From the cell containing the given text, extract its center point as [X, Y] coordinate. 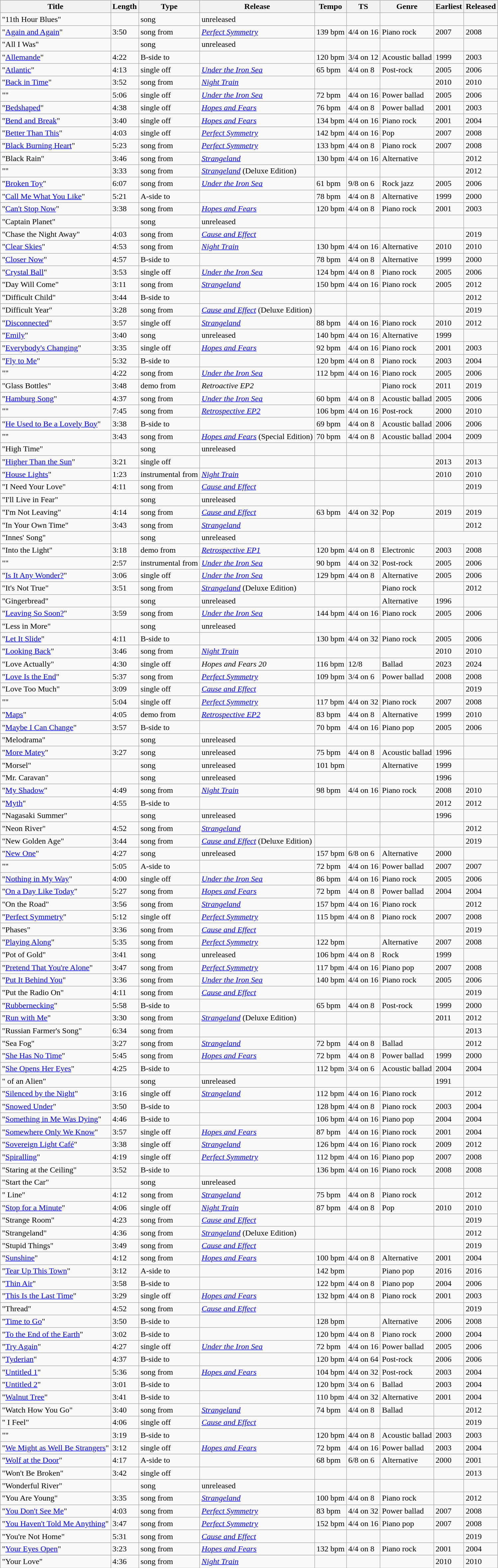
"She Has No Time" [55, 1056]
"Broken Toy" [55, 184]
"Is It Any Wonder?" [55, 576]
"He Used to Be a Lovely Boy" [55, 424]
"Crystal Ball" [55, 272]
12/8 [363, 664]
"New One" [55, 854]
"Love Actually" [55, 664]
"Spiralling" [55, 1157]
126 bpm [331, 1144]
"Rubbernecking" [55, 1005]
"You're Not Home" [55, 1536]
5:58 [125, 1005]
152 bpm [331, 1523]
" I Feel" [55, 1423]
"Tear Up This Town" [55, 1271]
2024 [481, 664]
"Thin Air" [55, 1283]
139 bpm [331, 32]
"Neon River" [55, 828]
"Your Love" [55, 1561]
90 bpm [331, 563]
4:00 [125, 879]
5:06 [125, 95]
"New Golden Age" [55, 841]
3:19 [125, 1435]
3:11 [125, 285]
3:53 [125, 272]
"Phases" [55, 929]
" Line" [55, 1195]
3:01 [125, 1385]
"You Don't See Me" [55, 1511]
63 bpm [331, 512]
68 bpm [331, 1460]
69 bpm [331, 424]
"Love Too Much" [55, 689]
"My Shadow" [55, 790]
"Atlantic" [55, 70]
"Stupid Things" [55, 1245]
"Higher Than the Sun" [55, 462]
134 bpm [331, 120]
3:23 [125, 1549]
Electronic [407, 550]
"Better Than This" [55, 133]
"Strange Room" [55, 1220]
60 bpm [331, 399]
98 bpm [331, 790]
"To the End of the Earth" [55, 1334]
"Put It Behind You" [55, 980]
4:55 [125, 803]
5:05 [125, 866]
Length [125, 7]
"Bend and Break" [55, 120]
104 bpm [331, 1372]
"Call Me What You Like" [55, 196]
4:13 [125, 70]
88 bpm [331, 323]
7:45 [125, 411]
3:18 [125, 550]
"More Matey" [55, 752]
"Sea Fog" [55, 1043]
5:21 [125, 196]
1991 [448, 1081]
"We Might as Well Be Strangers" [55, 1448]
"All I Was" [55, 45]
3:48 [125, 386]
"Morsel" [55, 765]
5:36 [125, 1372]
3/4 on 12 [363, 57]
"Sovereign Light Café" [55, 1144]
Tempo [331, 7]
5:31 [125, 1536]
5:04 [125, 702]
Hopes and Fears (Special Edition) [257, 436]
4:05 [125, 714]
4:53 [125, 247]
"Playing Along" [55, 942]
"Captain Planet" [55, 222]
TS [363, 7]
4:25 [125, 1068]
"Your Eyes Open" [55, 1549]
124 bpm [331, 272]
"Back in Time" [55, 82]
4:30 [125, 664]
3:30 [125, 1018]
92 bpm [331, 348]
3:09 [125, 689]
3:42 [125, 1473]
4:17 [125, 1460]
"Nothing in My Way" [55, 879]
"I'll Live in Fear" [55, 500]
"Silenced by the Night" [55, 1094]
Rock jazz [407, 184]
3:49 [125, 1245]
4:49 [125, 790]
"Put the Radio On" [55, 993]
3:56 [125, 904]
3:29 [125, 1296]
6:34 [125, 1031]
3:58 [125, 1283]
Retrospective EP1 [257, 550]
"I Need Your Love" [55, 487]
4:19 [125, 1157]
76 bpm [331, 108]
"Leaving So Soon?" [55, 613]
"Hamburg Song" [55, 399]
"Try Again" [55, 1346]
Genre [407, 7]
"You Haven't Told Me Anything" [55, 1523]
"Bedshaped" [55, 108]
Title [55, 7]
4:46 [125, 1119]
"Staring at the Ceiling" [55, 1169]
"Run with Me" [55, 1018]
"Sunshine" [55, 1258]
"Something in Me Was Dying" [55, 1119]
6:07 [125, 184]
110 bpm [331, 1397]
"Melodrama" [55, 740]
4:23 [125, 1220]
3:16 [125, 1094]
"Clear Skies" [55, 247]
"Again and Again" [55, 32]
4:57 [125, 259]
Type [169, 7]
"Snowed Under" [55, 1106]
"This Is the Last Time" [55, 1296]
"Maybe I Can Change" [55, 727]
"11th Hour Blues" [55, 19]
"Black Rain" [55, 158]
"Maps" [55, 714]
"Somewhere Only We Know" [55, 1132]
"Let It Slide" [55, 639]
5:35 [125, 942]
"Less in More" [55, 626]
"Walnut Tree" [55, 1397]
"Looking Back" [55, 651]
"Perfect Symmetry" [55, 917]
1:23 [125, 474]
"Wolf at the Door" [55, 1460]
3:59 [125, 613]
136 bpm [331, 1169]
"Strangeland" [55, 1233]
86 bpm [331, 879]
Hopes and Fears 20 [257, 664]
"Closer Now" [55, 259]
5:37 [125, 677]
"High Time" [55, 449]
133 bpm [331, 145]
"It's Not True" [55, 588]
"Into the Light" [55, 550]
5:12 [125, 917]
"I'm Not Leaving" [55, 512]
101 bpm [331, 765]
"Wonderful River" [55, 1486]
"Pretend That You're Alone" [55, 968]
5:32 [125, 360]
"Gingerbread" [55, 601]
129 bpm [331, 576]
"You Are Young" [55, 1498]
"Difficult Year" [55, 310]
"Chase the Night Away" [55, 234]
"She Opens Her Eyes" [55, 1068]
Released [481, 7]
"Watch How You Go" [55, 1410]
"Allemande" [55, 57]
"Glass Bottles" [55, 386]
5:27 [125, 891]
Release [257, 7]
3:51 [125, 588]
"House Lights" [55, 474]
3:28 [125, 310]
"Love Is the End" [55, 677]
"Can't Stop Now" [55, 209]
"On a Day Like Today" [55, 891]
"Won't Be Broken" [55, 1473]
3:02 [125, 1334]
5:45 [125, 1056]
74 bpm [331, 1410]
Retroactive EP2 [257, 386]
"Emily" [55, 335]
109 bpm [331, 677]
4:38 [125, 108]
115 bpm [331, 917]
"In Your Own Time" [55, 525]
"Myth" [55, 803]
"Untitled 2" [55, 1385]
"Untitled 1" [55, 1372]
3:06 [125, 576]
"Difficult Child" [55, 297]
" of an Alien" [55, 1081]
9/8 on 6 [363, 184]
116 bpm [331, 664]
3:33 [125, 171]
4:14 [125, 512]
"Black Burning Heart" [55, 145]
"Fly to Me" [55, 360]
Rock [407, 955]
"Start the Car" [55, 1182]
"Thread" [55, 1309]
"Disconnected" [55, 323]
4/4 on 64 [363, 1359]
"Nagasaki Summer" [55, 816]
"Time to Go" [55, 1321]
2023 [448, 664]
"Mr. Caravan" [55, 778]
"Innes' Song" [55, 537]
"Everybody's Changing" [55, 348]
"Stop for a Minute" [55, 1208]
Earliest [448, 7]
61 bpm [331, 184]
"Day Will Come" [55, 285]
"On the Road" [55, 904]
144 bpm [331, 613]
"Tyderian" [55, 1359]
2:57 [125, 563]
5:23 [125, 145]
"Russian Farmer's Song" [55, 1031]
150 bpm [331, 285]
"Pot of Gold" [55, 955]
3:21 [125, 462]
